Pinpoint the cell where the given text exists, returning its [X, Y] midpoint coordinate. 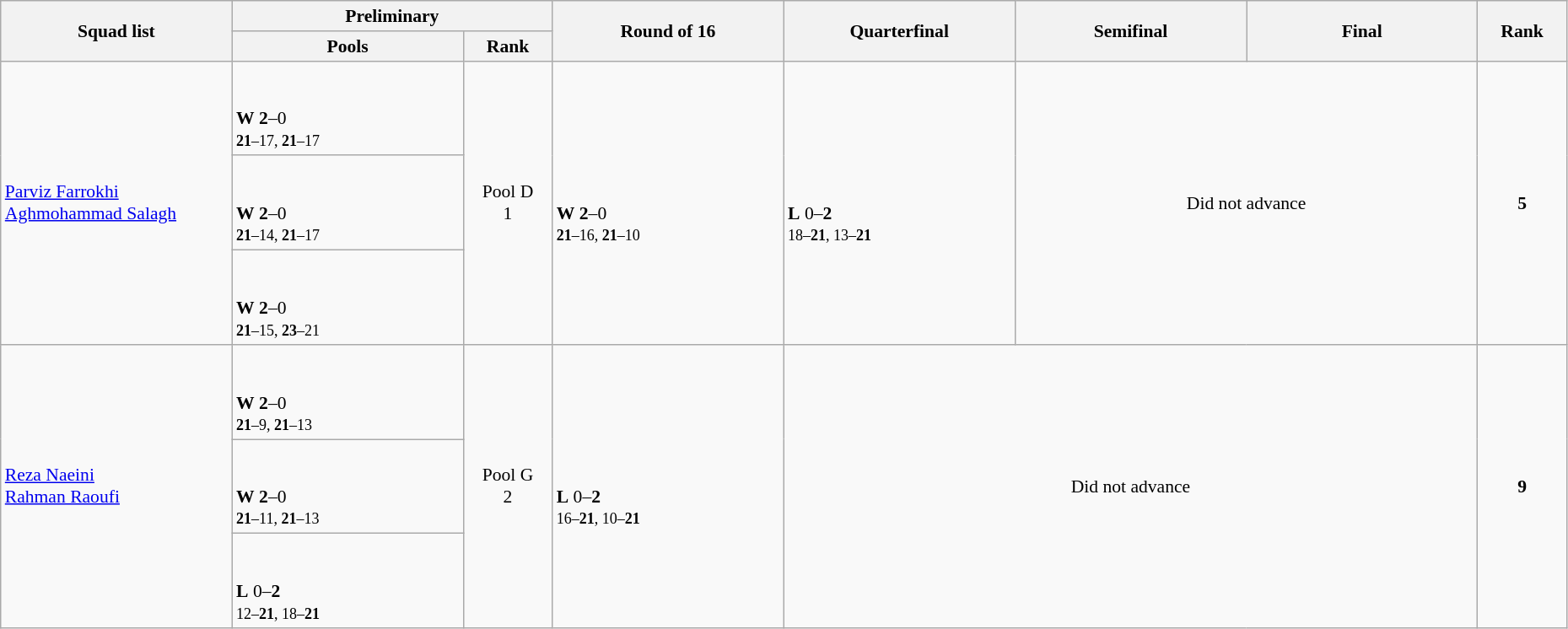
W 2–021–17, 21–17 [348, 108]
W 2–021–15, 23–21 [348, 298]
L 0–212–21, 18–21 [348, 581]
Preliminary [392, 16]
5 [1522, 202]
Round of 16 [668, 30]
W 2–021–14, 21–17 [348, 203]
Pool D1 [508, 202]
L 0–218–21, 13–21 [899, 202]
Squad list [116, 30]
9 [1522, 487]
Reza NaeiniRahman Raoufi [116, 487]
W 2–021–11, 21–13 [348, 487]
Parviz FarrokhiAghmohammad Salagh [116, 202]
Semifinal [1130, 30]
W 2–021–9, 21–13 [348, 392]
Pools [348, 46]
L 0–216–21, 10–21 [668, 487]
Quarterfinal [899, 30]
Pool G2 [508, 487]
Final [1362, 30]
W 2–021–16, 21–10 [668, 202]
